For the text-containing cell, return its midpoint in (x, y) coordinate format. 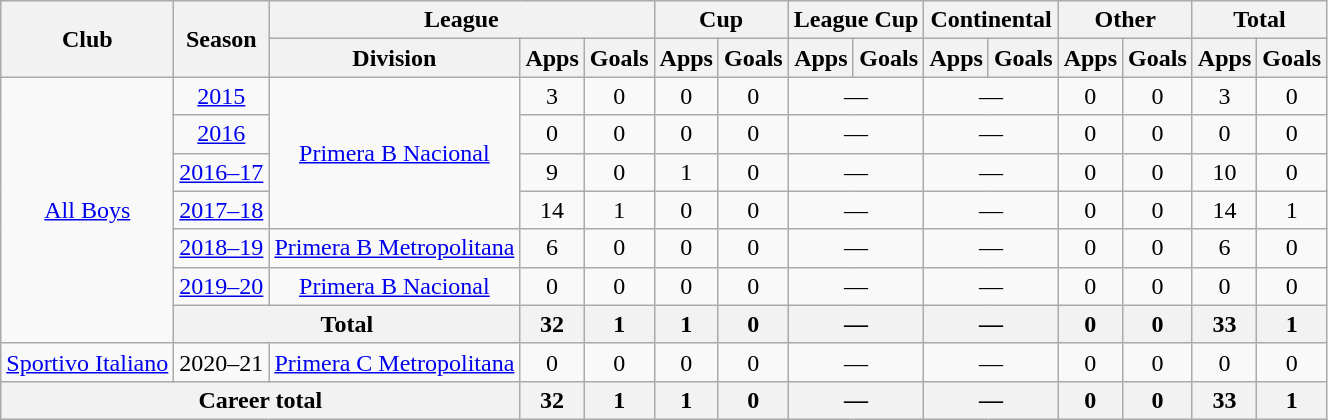
All Boys (88, 210)
Club (88, 39)
2019–20 (222, 286)
9 (552, 172)
Career total (260, 400)
Primera B Metropolitana (394, 248)
2016 (222, 134)
Division (394, 58)
Cup (721, 20)
2018–19 (222, 248)
Sportivo Italiano (88, 362)
Primera C Metropolitana (394, 362)
10 (1224, 172)
Season (222, 39)
Other (1125, 20)
2015 (222, 96)
League Cup (856, 20)
League (462, 20)
2017–18 (222, 210)
2016–17 (222, 172)
Continental (991, 20)
2020–21 (222, 362)
